Output the [X, Y] coordinate of the center of the cell containing the given text.  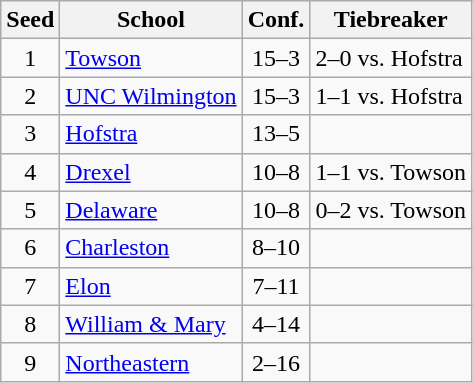
7 [30, 286]
2 [30, 96]
William & Mary [151, 324]
1–1 vs. Towson [391, 172]
4–14 [276, 324]
13–5 [276, 134]
8–10 [276, 248]
Conf. [276, 20]
1–1 vs. Hofstra [391, 96]
Hofstra [151, 134]
9 [30, 362]
Drexel [151, 172]
8 [30, 324]
2–0 vs. Hofstra [391, 58]
4 [30, 172]
School [151, 20]
2–16 [276, 362]
Charleston [151, 248]
UNC Wilmington [151, 96]
7–11 [276, 286]
0–2 vs. Towson [391, 210]
Seed [30, 20]
Northeastern [151, 362]
5 [30, 210]
6 [30, 248]
Delaware [151, 210]
1 [30, 58]
Tiebreaker [391, 20]
Towson [151, 58]
Elon [151, 286]
3 [30, 134]
